Return (x, y) of the center of cell containing provided text 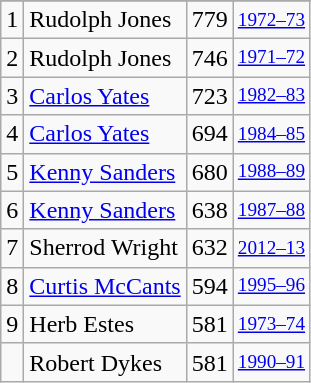
632 (210, 248)
694 (210, 134)
Robert Dykes (105, 362)
746 (210, 58)
Curtis McCants (105, 286)
1995–96 (271, 286)
Herb Estes (105, 324)
5 (12, 172)
9 (12, 324)
7 (12, 248)
8 (12, 286)
Sherrod Wright (105, 248)
6 (12, 210)
2 (12, 58)
594 (210, 286)
1973–74 (271, 324)
1971–72 (271, 58)
1982–83 (271, 96)
779 (210, 20)
638 (210, 210)
723 (210, 96)
1 (12, 20)
4 (12, 134)
1984–85 (271, 134)
680 (210, 172)
1987–88 (271, 210)
3 (12, 96)
1988–89 (271, 172)
1972–73 (271, 20)
2012–13 (271, 248)
1990–91 (271, 362)
